Locate the cell with the specified text and output its [X, Y] center coordinate. 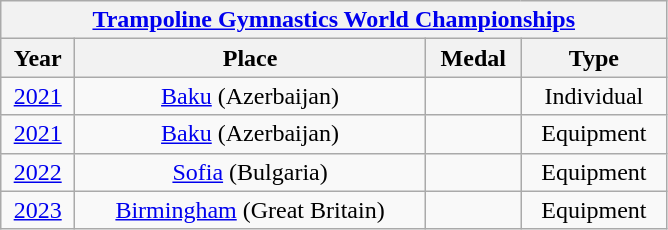
Individual [594, 96]
Year [38, 58]
Sofia (Bulgaria) [250, 172]
2023 [38, 210]
Medal [473, 58]
Trampoline Gymnastics World Championships [334, 20]
Birmingham (Great Britain) [250, 210]
Place [250, 58]
2022 [38, 172]
Type [594, 58]
